Pinpoint the cell where the given text exists, returning its [X, Y] midpoint coordinate. 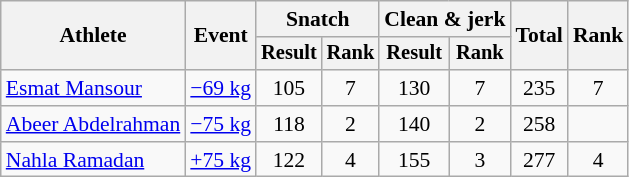
258 [540, 124]
Event [220, 36]
−75 kg [220, 124]
140 [414, 124]
235 [540, 88]
−69 kg [220, 88]
Esmat Mansour [94, 88]
Snatch [318, 19]
Abeer Abdelrahman [94, 124]
105 [289, 88]
Clean & jerk [444, 19]
118 [289, 124]
Athlete [94, 36]
130 [414, 88]
Total [540, 36]
